For the text-containing cell, return its midpoint in (x, y) coordinate format. 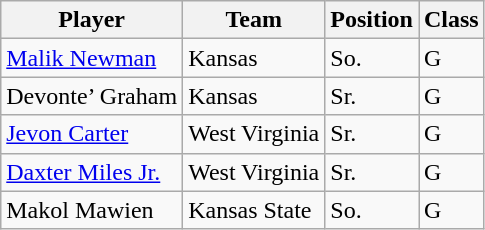
Player (92, 20)
Malik Newman (92, 58)
Jevon Carter (92, 134)
Team (254, 20)
Makol Mawien (92, 210)
Position (372, 20)
Devonte’ Graham (92, 96)
Daxter Miles Jr. (92, 172)
Class (451, 20)
Kansas State (254, 210)
